Extract the [X, Y] coordinate from the center of the cell holding the provided text.  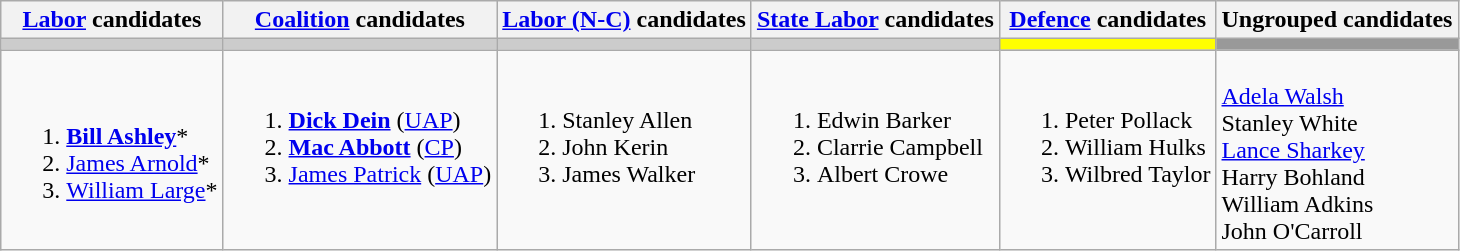
Adela Walsh Stanley White Lance Sharkey Harry Bohland William Adkins John O'Carroll [1337, 150]
Coalition candidates [360, 20]
Edwin BarkerClarrie CampbellAlbert Crowe [875, 150]
Dick Dein (UAP)Mac Abbott (CP)James Patrick (UAP) [360, 150]
Labor candidates [112, 20]
Labor (N-C) candidates [624, 20]
Ungrouped candidates [1337, 20]
State Labor candidates [875, 20]
Defence candidates [1108, 20]
Bill Ashley*James Arnold*William Large* [112, 150]
Peter PollackWilliam HulksWilbred Taylor [1108, 150]
Stanley AllenJohn KerinJames Walker [624, 150]
